Find where the given text appears and provide that cell's center as (X, Y) coordinate. 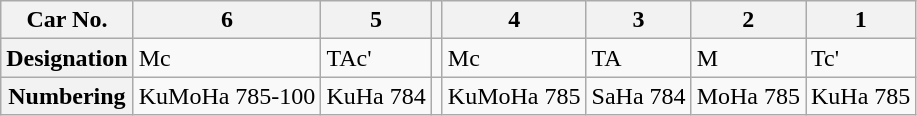
KuHa 785 (861, 96)
3 (638, 20)
M (748, 58)
TAc' (376, 58)
Designation (67, 58)
KuMoHa 785-100 (227, 96)
SaHa 784 (638, 96)
1 (861, 20)
Tc' (861, 58)
TA (638, 58)
Car No. (67, 20)
4 (514, 20)
Numbering (67, 96)
KuMoHa 785 (514, 96)
6 (227, 20)
KuHa 784 (376, 96)
MoHa 785 (748, 96)
2 (748, 20)
5 (376, 20)
